Extract the [x, y] coordinate from the center of the cell holding the provided text.  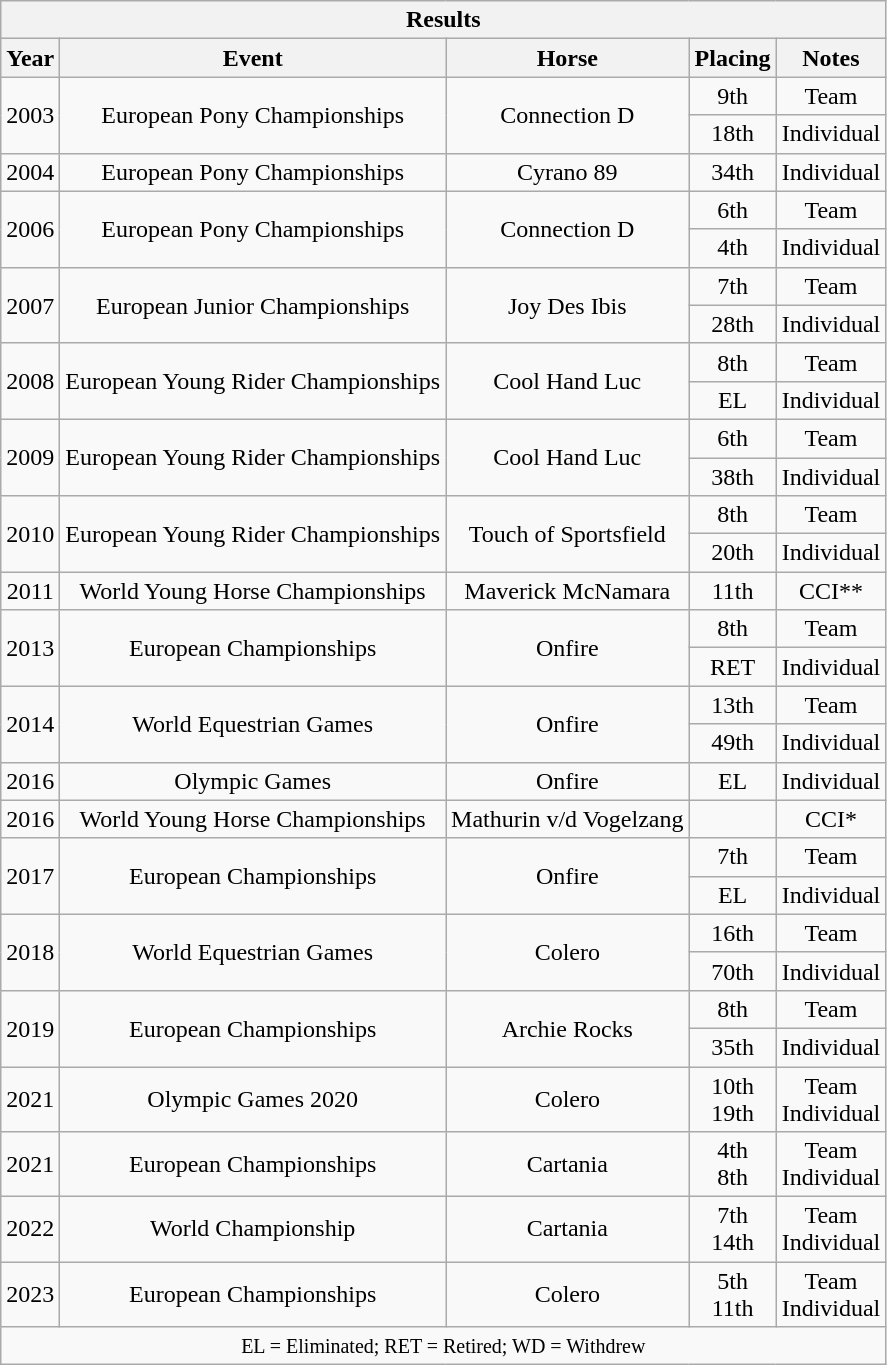
2022 [30, 1230]
Placing [732, 58]
Notes [831, 58]
Results [444, 20]
38th [732, 477]
2023 [30, 1294]
Touch of Sportsfield [568, 534]
9th [732, 96]
34th [732, 172]
Archie Rocks [568, 1028]
CCI* [831, 819]
5th11th [732, 1294]
18th [732, 134]
Year [30, 58]
2009 [30, 457]
4th8th [732, 1164]
Cyrano 89 [568, 172]
Joy Des Ibis [568, 305]
Olympic Games [253, 781]
2014 [30, 724]
World Championship [253, 1230]
2018 [30, 952]
Event [253, 58]
2010 [30, 534]
2017 [30, 876]
EL = Eliminated; RET = Retired; WD = Withdrew [444, 1346]
Horse [568, 58]
7th14th [732, 1230]
20th [732, 553]
13th [732, 705]
2003 [30, 115]
Mathurin v/d Vogelzang [568, 819]
Maverick McNamara [568, 591]
CCI** [831, 591]
49th [732, 743]
2011 [30, 591]
2004 [30, 172]
16th [732, 933]
RET [732, 667]
28th [732, 324]
70th [732, 971]
4th [732, 248]
2013 [30, 648]
11th [732, 591]
2019 [30, 1028]
2007 [30, 305]
European Junior Championships [253, 305]
2006 [30, 229]
2008 [30, 381]
10th19th [732, 1098]
35th [732, 1047]
Olympic Games 2020 [253, 1098]
